Output the [x, y] coordinate of the center of the cell containing the given text.  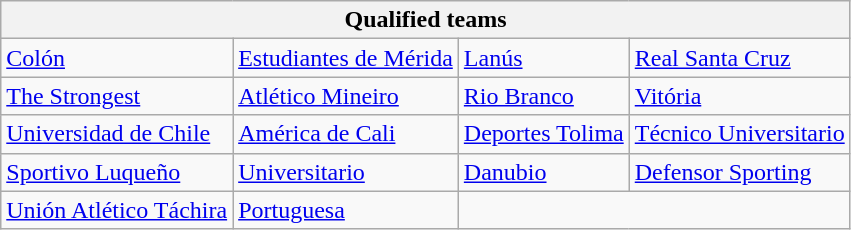
Portuguesa [346, 210]
Real Santa Cruz [740, 58]
Universidad de Chile [117, 134]
Unión Atlético Táchira [117, 210]
Sportivo Luqueño [117, 172]
Rio Branco [544, 96]
Lanús [544, 58]
Estudiantes de Mérida [346, 58]
Universitario [346, 172]
Colón [117, 58]
Vitória [740, 96]
The Strongest [117, 96]
América de Cali [346, 134]
Deportes Tolima [544, 134]
Atlético Mineiro [346, 96]
Danubio [544, 172]
Defensor Sporting [740, 172]
Qualified teams [426, 20]
Técnico Universitario [740, 134]
